Pinpoint the cell where the given text exists, returning its (X, Y) midpoint coordinate. 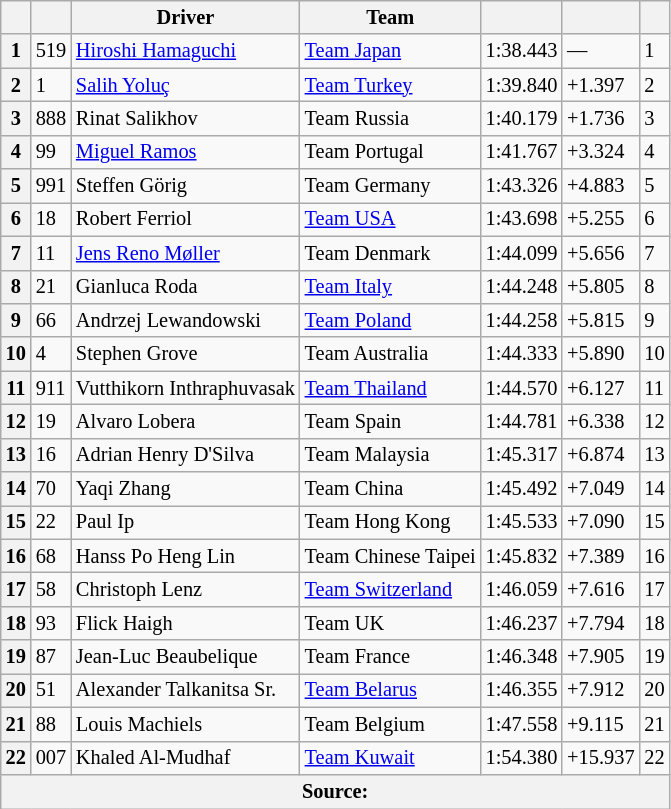
51 (51, 690)
Team Portugal (390, 152)
Team Denmark (390, 253)
Louis Machiels (186, 724)
1:38.443 (522, 51)
Hanss Po Heng Lin (186, 556)
Jean-Luc Beaubelique (186, 657)
519 (51, 51)
+5.656 (600, 253)
991 (51, 186)
+6.874 (600, 455)
70 (51, 489)
1:45.533 (522, 522)
1:45.832 (522, 556)
+7.090 (600, 522)
+9.115 (600, 724)
Jens Reno Møller (186, 253)
+5.890 (600, 354)
Steffen Görig (186, 186)
68 (51, 556)
Khaled Al-Mudhaf (186, 758)
1:44.258 (522, 320)
1:45.492 (522, 489)
1:40.179 (522, 118)
Source: (336, 791)
Team Hong Kong (390, 522)
+7.912 (600, 690)
Team Spain (390, 421)
1:54.380 (522, 758)
— (600, 51)
Team Kuwait (390, 758)
+6.127 (600, 388)
88 (51, 724)
Team USA (390, 219)
Robert Ferriol (186, 219)
+15.937 (600, 758)
Miguel Ramos (186, 152)
Team Malaysia (390, 455)
+7.616 (600, 589)
Team Italy (390, 287)
66 (51, 320)
Team Belgium (390, 724)
Team Turkey (390, 85)
+5.815 (600, 320)
Hiroshi Hamaguchi (186, 51)
+3.324 (600, 152)
Salih Yoluç (186, 85)
Team Chinese Taipei (390, 556)
1:44.570 (522, 388)
888 (51, 118)
007 (51, 758)
Team Australia (390, 354)
Team China (390, 489)
Team (390, 17)
Team Germany (390, 186)
93 (51, 623)
Team Russia (390, 118)
Andrzej Lewandowski (186, 320)
Rinat Salikhov (186, 118)
+1.397 (600, 85)
+7.794 (600, 623)
1:46.355 (522, 690)
+7.389 (600, 556)
Team Japan (390, 51)
Team France (390, 657)
Yaqi Zhang (186, 489)
58 (51, 589)
+5.255 (600, 219)
+1.736 (600, 118)
1:47.558 (522, 724)
1:46.059 (522, 589)
Christoph Lenz (186, 589)
1:41.767 (522, 152)
Team Switzerland (390, 589)
Flick Haigh (186, 623)
+6.338 (600, 421)
1:45.317 (522, 455)
+5.805 (600, 287)
Team Poland (390, 320)
1:44.781 (522, 421)
1:44.248 (522, 287)
Adrian Henry D'Silva (186, 455)
+7.905 (600, 657)
1:43.326 (522, 186)
Stephen Grove (186, 354)
Alexander Talkanitsa Sr. (186, 690)
1:44.099 (522, 253)
1:46.348 (522, 657)
+4.883 (600, 186)
+7.049 (600, 489)
911 (51, 388)
Paul Ip (186, 522)
1:43.698 (522, 219)
99 (51, 152)
Team UK (390, 623)
Team Thailand (390, 388)
Alvaro Lobera (186, 421)
Gianluca Roda (186, 287)
1:39.840 (522, 85)
Team Belarus (390, 690)
Driver (186, 17)
Vutthikorn Inthraphuvasak (186, 388)
1:46.237 (522, 623)
1:44.333 (522, 354)
87 (51, 657)
